Detect which cell encompasses the target text, then output its [x, y] center coordinate. 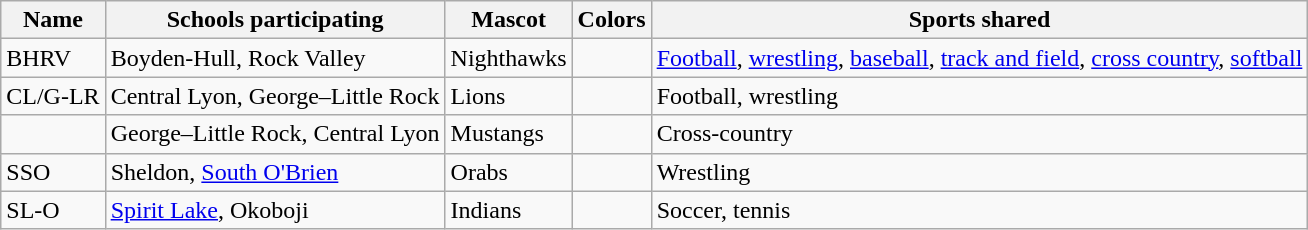
Football, wrestling, baseball, track and field, cross country, softball [980, 58]
Lions [508, 96]
Wrestling [980, 172]
BHRV [53, 58]
Football, wrestling [980, 96]
Orabs [508, 172]
CL/G-LR [53, 96]
George–Little Rock, Central Lyon [275, 134]
Mascot [508, 20]
Sports shared [980, 20]
Colors [612, 20]
Cross-country [980, 134]
SSO [53, 172]
Spirit Lake, Okoboji [275, 210]
Soccer, tennis [980, 210]
Schools participating [275, 20]
Indians [508, 210]
Boyden-Hull, Rock Valley [275, 58]
SL-O [53, 210]
Mustangs [508, 134]
Central Lyon, George–Little Rock [275, 96]
Sheldon, South O'Brien [275, 172]
Nighthawks [508, 58]
Name [53, 20]
